Provide the [X, Y] coordinate of the cell's center where the given text is located.  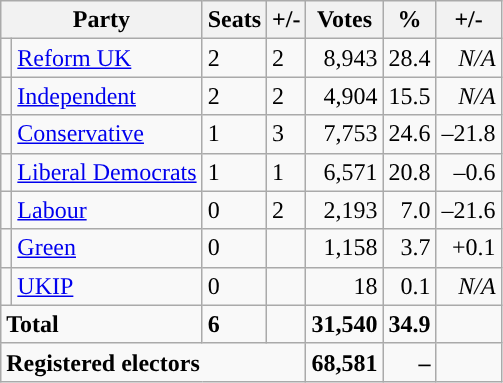
68,581 [344, 362]
Total [102, 324]
0.1 [410, 286]
Seats [234, 20]
8,943 [344, 58]
20.8 [410, 172]
4,904 [344, 96]
3 [286, 134]
UKIP [107, 286]
3.7 [410, 248]
18 [344, 286]
–21.8 [468, 134]
–0.6 [468, 172]
2,193 [344, 210]
Registered electors [154, 362]
7,753 [344, 134]
15.5 [410, 96]
Independent [107, 96]
28.4 [410, 58]
Liberal Democrats [107, 172]
– [410, 362]
% [410, 20]
1,158 [344, 248]
Reform UK [107, 58]
–21.6 [468, 210]
Votes [344, 20]
6,571 [344, 172]
+0.1 [468, 248]
24.6 [410, 134]
31,540 [344, 324]
Conservative [107, 134]
Green [107, 248]
Party [102, 20]
6 [234, 324]
Labour [107, 210]
7.0 [410, 210]
34.9 [410, 324]
